Determine the (x, y) coordinate at the center of the cell enclosing the given text.  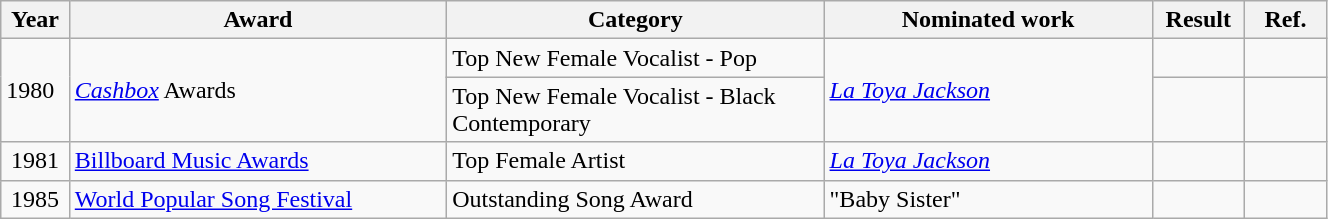
Award (258, 20)
Year (36, 20)
"Baby Sister" (988, 199)
Ref. (1285, 20)
World Popular Song Festival (258, 199)
1981 (36, 161)
Top Female Artist (636, 161)
Outstanding Song Award (636, 199)
Result (1198, 20)
Nominated work (988, 20)
Billboard Music Awards (258, 161)
Category (636, 20)
Cashbox Awards (258, 90)
Top New Female Vocalist - Pop (636, 58)
1985 (36, 199)
Top New Female Vocalist - Black Contemporary (636, 110)
1980 (36, 90)
